Output the [x, y] coordinate of the center of the cell containing the given text.  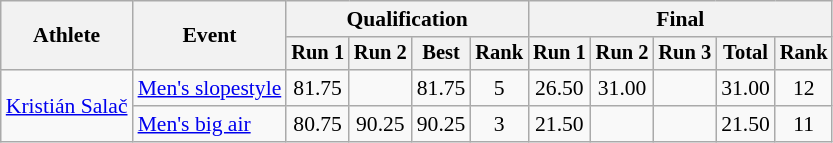
5 [499, 88]
3 [499, 124]
80.75 [318, 124]
Men's big air [210, 124]
Event [210, 36]
11 [804, 124]
Men's slopestyle [210, 88]
12 [804, 88]
26.50 [560, 88]
Qualification [407, 19]
Total [746, 54]
Run 3 [684, 54]
Best [442, 54]
Final [680, 19]
Kristián Salač [67, 106]
Athlete [67, 36]
